For the text-containing cell, return its midpoint in [X, Y] coordinate format. 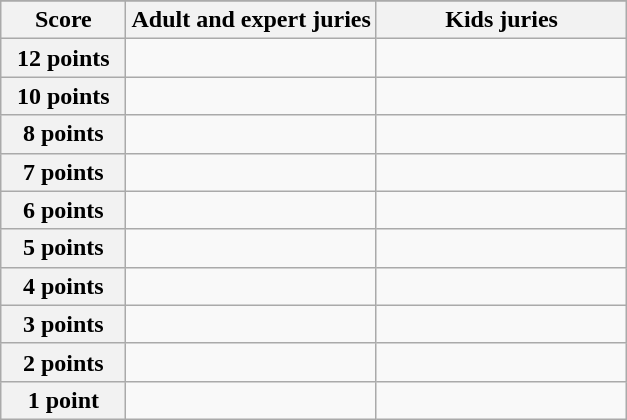
12 points [64, 58]
6 points [64, 210]
4 points [64, 286]
2 points [64, 362]
Adult and expert juries [251, 20]
Score [64, 20]
10 points [64, 96]
1 point [64, 400]
Kids juries [501, 20]
8 points [64, 134]
5 points [64, 248]
3 points [64, 324]
7 points [64, 172]
